Search for the cell housing the specified text and yield its (x, y) center coordinate. 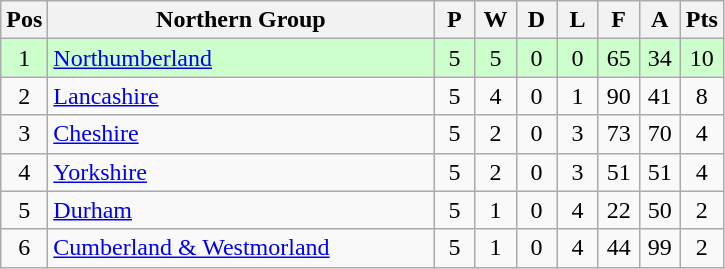
P (454, 20)
6 (24, 248)
F (618, 20)
70 (660, 134)
34 (660, 58)
Northumberland (241, 58)
10 (702, 58)
73 (618, 134)
44 (618, 248)
Durham (241, 210)
50 (660, 210)
22 (618, 210)
Cheshire (241, 134)
Yorkshire (241, 172)
Pts (702, 20)
A (660, 20)
Pos (24, 20)
Cumberland & Westmorland (241, 248)
Northern Group (241, 20)
65 (618, 58)
99 (660, 248)
L (578, 20)
41 (660, 96)
W (496, 20)
8 (702, 96)
90 (618, 96)
D (536, 20)
Lancashire (241, 96)
